Pinpoint the cell where the given text exists, returning its (x, y) midpoint coordinate. 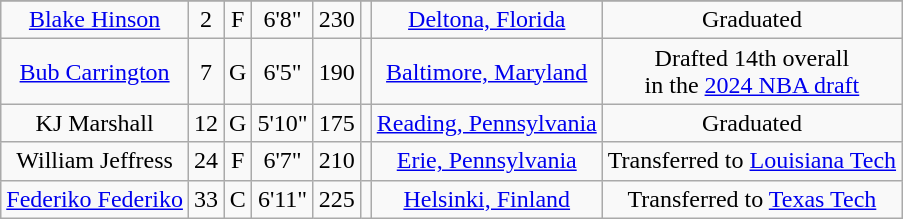
225 (336, 199)
Helsinki, Finland (486, 199)
C (238, 199)
7 (206, 72)
5'10" (282, 123)
Transferred to Louisiana Tech (752, 161)
Transferred to Texas Tech (752, 199)
William Jeffress (95, 161)
2 (206, 20)
33 (206, 199)
230 (336, 20)
Deltona, Florida (486, 20)
175 (336, 123)
Baltimore, Maryland (486, 72)
Bub Carrington (95, 72)
6'11" (282, 199)
KJ Marshall (95, 123)
Blake Hinson (95, 20)
6'7" (282, 161)
12 (206, 123)
210 (336, 161)
Erie, Pennsylvania (486, 161)
Reading, Pennsylvania (486, 123)
6'5" (282, 72)
Drafted 14th overallin the 2024 NBA draft (752, 72)
190 (336, 72)
Federiko Federiko (95, 199)
24 (206, 161)
6'8" (282, 20)
